Return the [x, y] coordinate for the center point of the cell that contains the specified text.  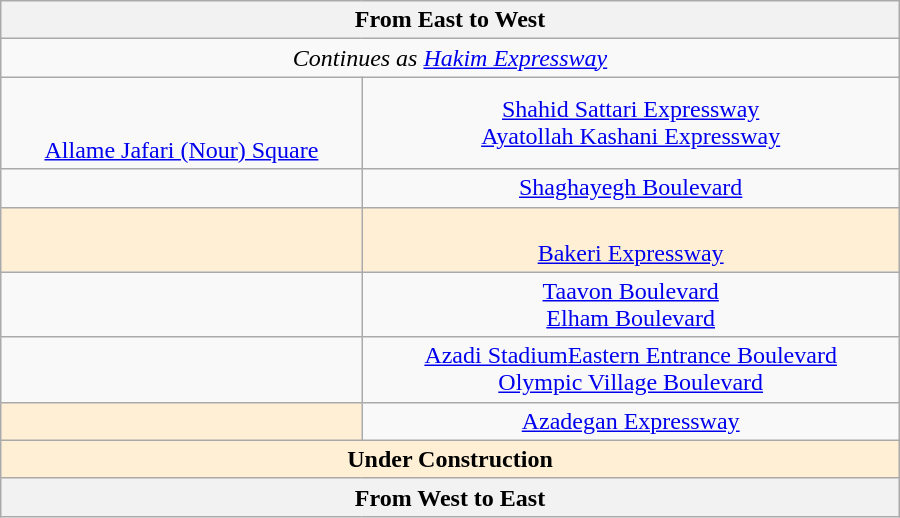
Taavon Boulevard Elham Boulevard [630, 304]
Bakeri Expressway [630, 240]
Under Construction [450, 459]
Shahid Sattari Expressway Ayatollah Kashani Expressway [630, 123]
Shaghayegh Boulevard [630, 188]
From West to East [450, 497]
Azadi StadiumEastern Entrance Boulevard Olympic Village Boulevard [630, 370]
Continues as Hakim Expressway [450, 58]
Azadegan Expressway [630, 421]
Allame Jafari (Nour) Square [182, 123]
From East to West [450, 20]
